Output the (X, Y) coordinate of the center of the cell containing the given text.  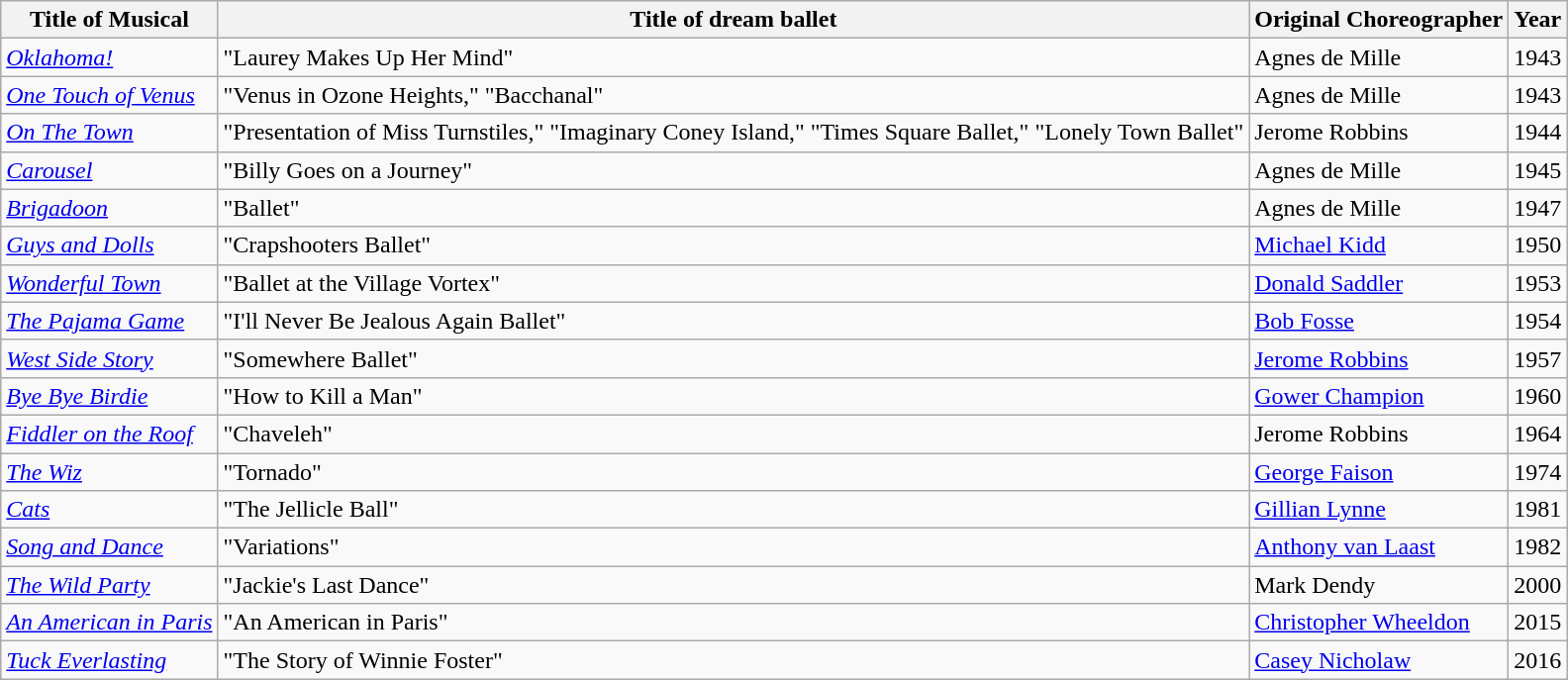
Bob Fosse (1379, 321)
"Billy Goes on a Journey" (734, 170)
West Side Story (109, 358)
Cats (109, 510)
Carousel (109, 170)
"Laurey Makes Up Her Mind" (734, 57)
Gower Champion (1379, 396)
Original Choreographer (1379, 20)
Michael Kidd (1379, 245)
2000 (1538, 585)
Oklahoma! (109, 57)
Bye Bye Birdie (109, 396)
1981 (1538, 510)
Wonderful Town (109, 283)
2015 (1538, 623)
"Tornado" (734, 472)
1964 (1538, 434)
Guys and Dolls (109, 245)
Casey Nicholaw (1379, 660)
"The Jellicle Ball" (734, 510)
1945 (1538, 170)
"An American in Paris" (734, 623)
Tuck Everlasting (109, 660)
"The Story of Winnie Foster" (734, 660)
On The Town (109, 133)
The Pajama Game (109, 321)
Brigadoon (109, 208)
Mark Dendy (1379, 585)
Anthony van Laast (1379, 547)
"Variations" (734, 547)
Year (1538, 20)
Gillian Lynne (1379, 510)
"Jackie's Last Dance" (734, 585)
"Presentation of Miss Turnstiles," "Imaginary Coney Island," "Times Square Ballet," "Lonely Town Ballet" (734, 133)
1954 (1538, 321)
1953 (1538, 283)
2016 (1538, 660)
1947 (1538, 208)
"I'll Never Be Jealous Again Ballet" (734, 321)
1960 (1538, 396)
"Ballet at the Village Vortex" (734, 283)
Title of dream ballet (734, 20)
Christopher Wheeldon (1379, 623)
Fiddler on the Roof (109, 434)
George Faison (1379, 472)
1944 (1538, 133)
1950 (1538, 245)
1957 (1538, 358)
Song and Dance (109, 547)
Title of Musical (109, 20)
"Ballet" (734, 208)
"Venus in Ozone Heights," "Bacchanal" (734, 95)
"Somewhere Ballet" (734, 358)
"Crapshooters Ballet" (734, 245)
1974 (1538, 472)
"How to Kill a Man" (734, 396)
The Wiz (109, 472)
"Chaveleh" (734, 434)
1982 (1538, 547)
An American in Paris (109, 623)
Donald Saddler (1379, 283)
One Touch of Venus (109, 95)
The Wild Party (109, 585)
